Pinpoint the cell where the given text exists, returning its [x, y] midpoint coordinate. 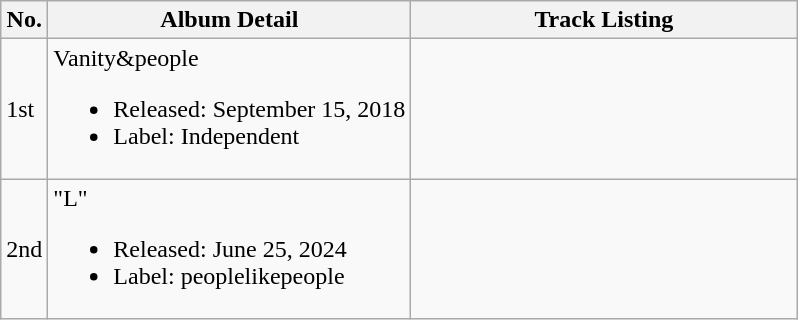
2nd [24, 249]
Vanity&peopleReleased: September 15, 2018Label: Independent [230, 109]
No. [24, 20]
Track Listing [604, 20]
Album Detail [230, 20]
1st [24, 109]
"L"Released: June 25, 2024Label: peoplelikepeople [230, 249]
